Pinpoint the cell where the given text exists, returning its [x, y] midpoint coordinate. 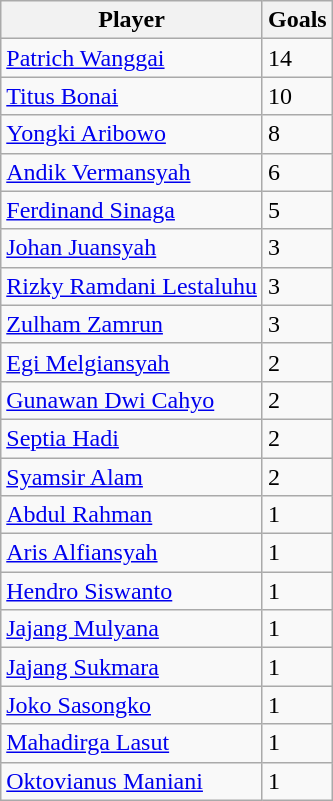
Oktovianus Maniani [132, 781]
6 [297, 172]
Johan Juansyah [132, 248]
Yongki Aribowo [132, 134]
Zulham Zamrun [132, 324]
Rizky Ramdani Lestaluhu [132, 286]
8 [297, 134]
Patrich Wanggai [132, 58]
Ferdinand Sinaga [132, 210]
Egi Melgiansyah [132, 362]
10 [297, 96]
Andik Vermansyah [132, 172]
Player [132, 20]
Abdul Rahman [132, 515]
Septia Hadi [132, 438]
Gunawan Dwi Cahyo [132, 400]
Jajang Sukmara [132, 667]
Titus Bonai [132, 96]
Hendro Siswanto [132, 591]
Goals [297, 20]
Aris Alfiansyah [132, 553]
5 [297, 210]
Mahadirga Lasut [132, 743]
Syamsir Alam [132, 477]
Joko Sasongko [132, 705]
14 [297, 58]
Jajang Mulyana [132, 629]
